For the text-containing cell, return its midpoint in (x, y) coordinate format. 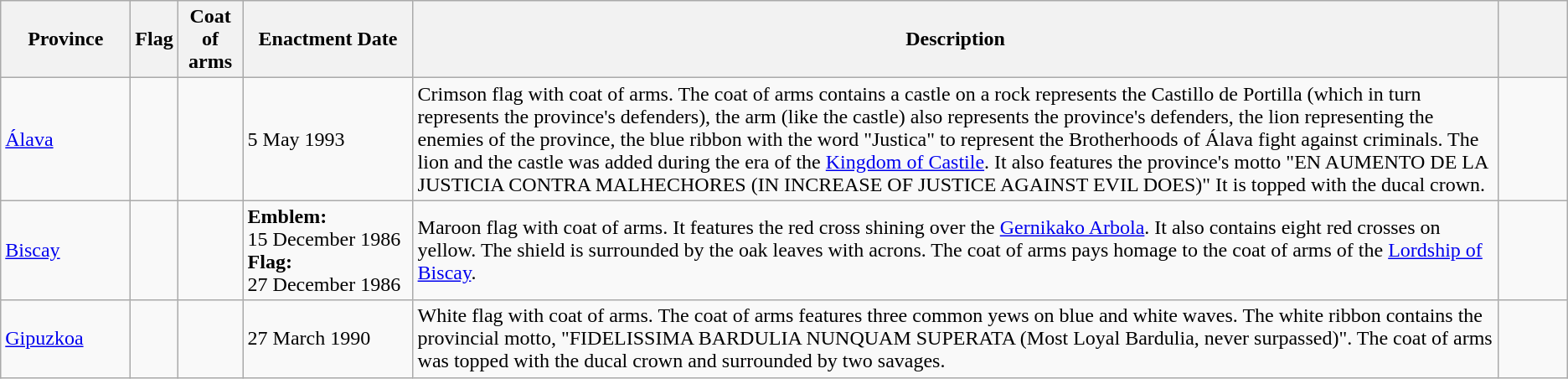
Emblem:15 December 1986Flag:27 December 1986 (328, 250)
5 May 1993 (328, 139)
Province (65, 39)
Description (955, 39)
27 March 1990 (328, 339)
Biscay (65, 250)
Álava (65, 139)
Gipuzkoa (65, 339)
Coat of arms (210, 39)
Flag (154, 39)
Enactment Date (328, 39)
